Determine the [X, Y] coordinate at the center of the cell enclosing the given text.  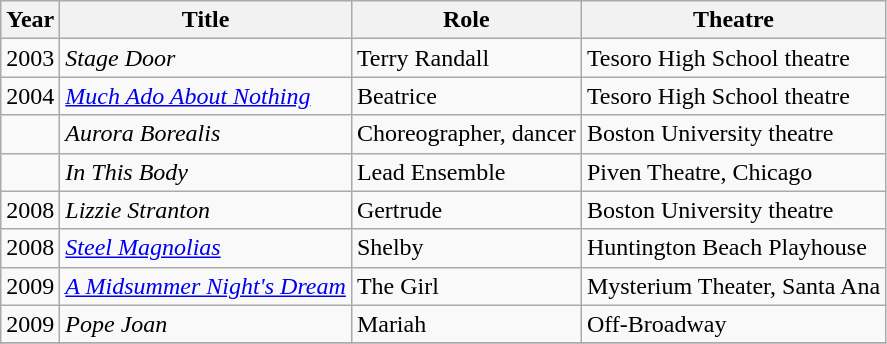
Stage Door [206, 58]
Mysterium Theater, Santa Ana [733, 286]
Title [206, 20]
Lead Ensemble [466, 172]
Choreographer, dancer [466, 134]
Gertrude [466, 210]
Shelby [466, 248]
Pope Joan [206, 324]
Beatrice [466, 96]
Lizzie Stranton [206, 210]
Steel Magnolias [206, 248]
Terry Randall [466, 58]
Piven Theatre, Chicago [733, 172]
Theatre [733, 20]
Aurora Borealis [206, 134]
Year [30, 20]
Mariah [466, 324]
2003 [30, 58]
A Midsummer Night's Dream [206, 286]
2004 [30, 96]
Huntington Beach Playhouse [733, 248]
Off-Broadway [733, 324]
Role [466, 20]
The Girl [466, 286]
Much Ado About Nothing [206, 96]
In This Body [206, 172]
